For the text-containing cell, return its midpoint in [x, y] coordinate format. 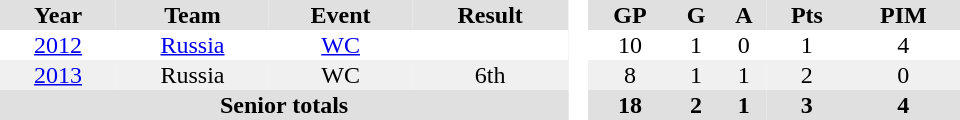
2013 [58, 75]
G [696, 15]
Team [192, 15]
10 [630, 45]
Pts [807, 15]
Event [341, 15]
8 [630, 75]
18 [630, 105]
Year [58, 15]
PIM [904, 15]
Result [490, 15]
Senior totals [284, 105]
2012 [58, 45]
GP [630, 15]
3 [807, 105]
A [744, 15]
6th [490, 75]
